From the cell containing the given text, extract its center point as [x, y] coordinate. 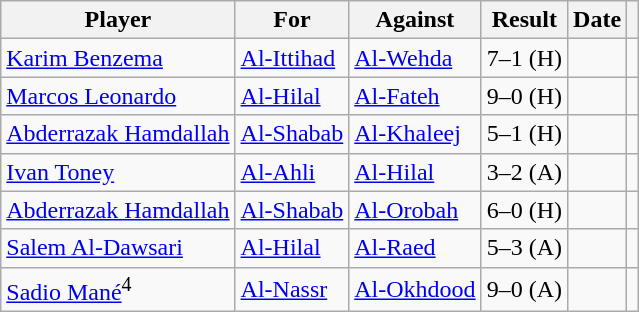
7–1 (H) [524, 58]
Al-Fateh [415, 96]
Against [415, 20]
6–0 (H) [524, 210]
Salem Al-Dawsari [118, 248]
9–0 (H) [524, 96]
Al-Raed [415, 248]
Karim Benzema [118, 58]
Result [524, 20]
Al-Orobah [415, 210]
Marcos Leonardo [118, 96]
5–1 (H) [524, 134]
Date [598, 20]
5–3 (A) [524, 248]
For [292, 20]
Sadio Mané4 [118, 290]
Al-Nassr [292, 290]
Ivan Toney [118, 172]
3–2 (A) [524, 172]
Al-Khaleej [415, 134]
Al-Ittihad [292, 58]
Al-Wehda [415, 58]
Al-Okhdood [415, 290]
Player [118, 20]
Al-Ahli [292, 172]
9–0 (A) [524, 290]
